Pinpoint the cell where the given text exists, returning its [x, y] midpoint coordinate. 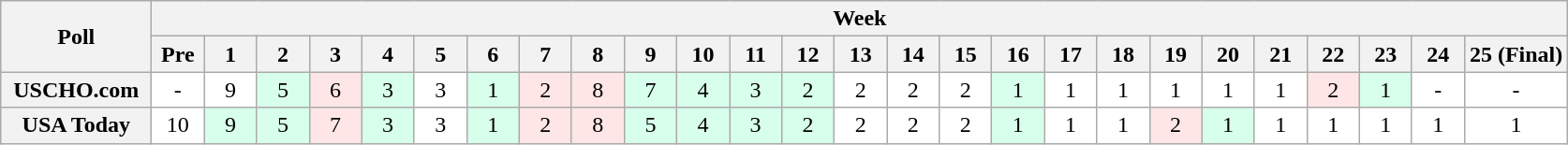
11 [755, 54]
16 [1018, 54]
USCHO.com [77, 90]
24 [1438, 54]
25 (Final) [1516, 54]
21 [1280, 54]
17 [1071, 54]
18 [1123, 54]
20 [1228, 54]
USA Today [77, 125]
15 [966, 54]
13 [861, 54]
Week [860, 19]
22 [1333, 54]
12 [808, 54]
23 [1385, 54]
14 [913, 54]
Poll [77, 36]
Pre [178, 54]
19 [1176, 54]
